Provide the (X, Y) coordinate of the cell's center where the given text is located.  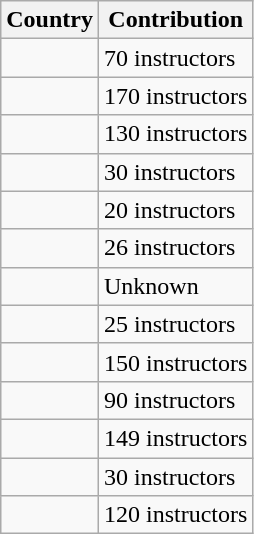
Contribution (175, 20)
149 instructors (175, 438)
25 instructors (175, 324)
Unknown (175, 286)
20 instructors (175, 210)
120 instructors (175, 515)
Country (50, 20)
170 instructors (175, 96)
26 instructors (175, 248)
70 instructors (175, 58)
150 instructors (175, 362)
130 instructors (175, 134)
90 instructors (175, 400)
